Detect which cell encompasses the target text, then output its [X, Y] center coordinate. 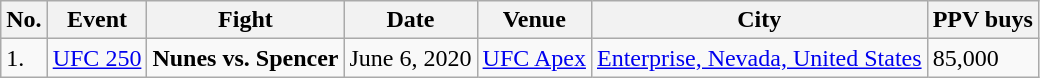
Venue [534, 20]
Event [97, 20]
Fight [246, 20]
85,000 [982, 58]
Nunes vs. Spencer [246, 58]
PPV buys [982, 20]
No. [24, 20]
Date [410, 20]
Enterprise, Nevada, United States [759, 58]
UFC 250 [97, 58]
June 6, 2020 [410, 58]
City [759, 20]
1. [24, 58]
UFC Apex [534, 58]
